Find where the given text appears and provide that cell's center as [X, Y] coordinate. 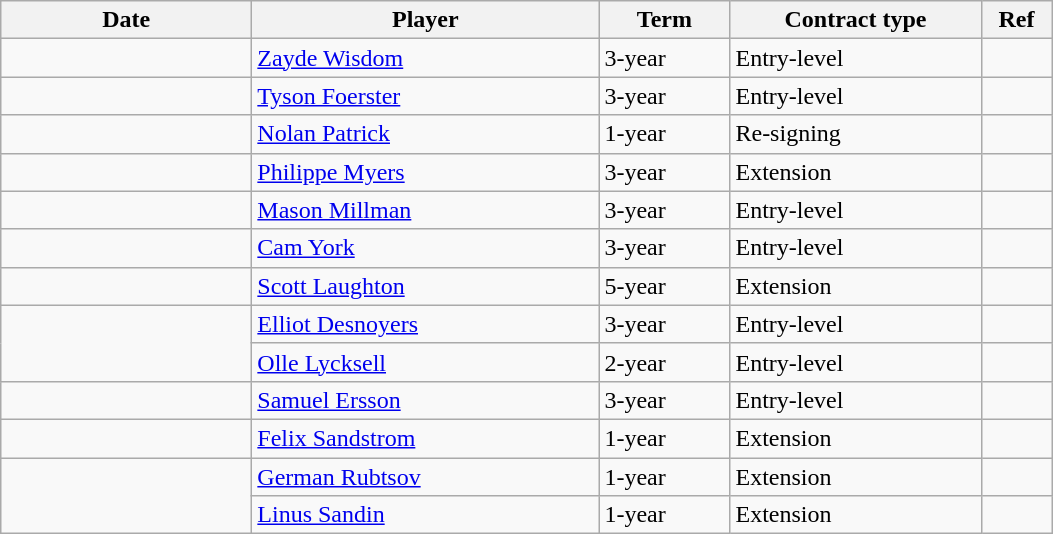
Tyson Foerster [426, 96]
Term [664, 20]
Scott Laughton [426, 286]
Zayde Wisdom [426, 58]
Re-signing [856, 134]
German Rubtsov [426, 477]
Cam York [426, 248]
Ref [1016, 20]
2-year [664, 362]
Nolan Patrick [426, 134]
Felix Sandstrom [426, 438]
Mason Millman [426, 210]
Player [426, 20]
Linus Sandin [426, 515]
Contract type [856, 20]
5-year [664, 286]
Olle Lycksell [426, 362]
Date [126, 20]
Philippe Myers [426, 172]
Elliot Desnoyers [426, 324]
Samuel Ersson [426, 400]
